Detect which cell encompasses the target text, then output its (X, Y) center coordinate. 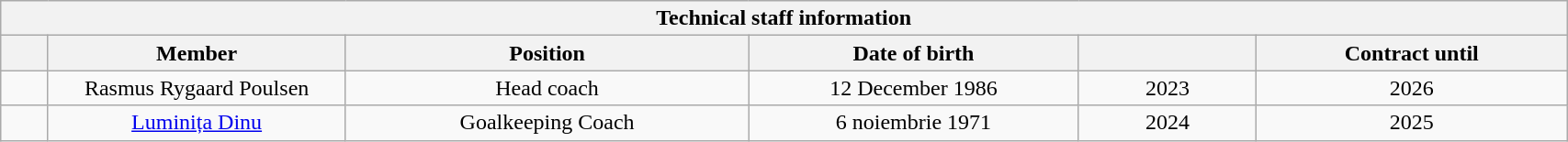
Luminița Dinu (197, 123)
Member (197, 53)
2025 (1412, 123)
2024 (1168, 123)
6 noiembrie 1971 (914, 123)
Position (547, 53)
2026 (1412, 88)
Goalkeeping Coach (547, 123)
Technical staff information (784, 18)
Contract until (1412, 53)
Head coach (547, 88)
12 December 1986 (914, 88)
Rasmus Rygaard Poulsen (197, 88)
Date of birth (914, 53)
2023 (1168, 88)
